Extract the (X, Y) coordinate from the center of the cell holding the provided text.  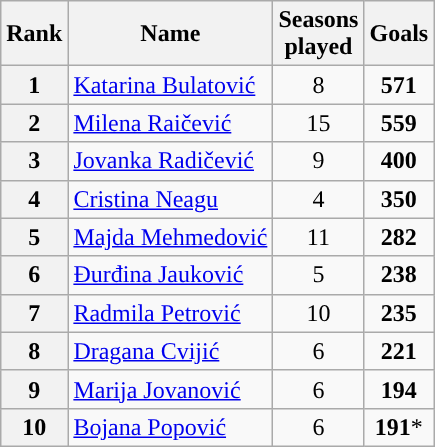
Rank (34, 34)
559 (399, 123)
11 (318, 237)
282 (399, 237)
Đurđina Jauković (170, 275)
Jovanka Radičević (170, 161)
221 (399, 351)
191* (399, 427)
Milena Raičević (170, 123)
15 (318, 123)
350 (399, 199)
3 (34, 161)
Seasonsplayed (318, 34)
Radmila Petrović (170, 313)
Name (170, 34)
Goals (399, 34)
7 (34, 313)
Katarina Bulatović (170, 85)
400 (399, 161)
Dragana Cvijić (170, 351)
2 (34, 123)
Bojana Popović (170, 427)
1 (34, 85)
Cristina Neagu (170, 199)
235 (399, 313)
194 (399, 389)
Majda Mehmedović (170, 237)
571 (399, 85)
238 (399, 275)
Marija Jovanović (170, 389)
